Detect which cell encompasses the target text, then output its (x, y) center coordinate. 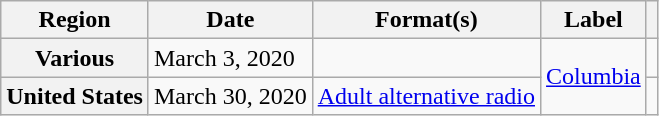
Region (75, 20)
Date (230, 20)
United States (75, 96)
March 30, 2020 (230, 96)
Format(s) (426, 20)
March 3, 2020 (230, 58)
Columbia (594, 77)
Various (75, 58)
Adult alternative radio (426, 96)
Label (594, 20)
